From the cell containing the given text, extract its center point as [x, y] coordinate. 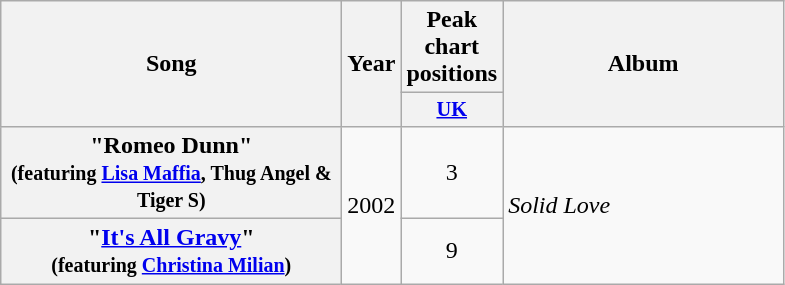
UK [452, 110]
Solid Love [644, 204]
9 [452, 252]
Album [644, 64]
"It's All Gravy" (featuring Christina Milian) [172, 252]
3 [452, 172]
2002 [372, 204]
Peak chart positions [452, 47]
Song [172, 64]
Year [372, 64]
"Romeo Dunn" (featuring Lisa Maffia, Thug Angel & Tiger S) [172, 172]
